Determine the [x, y] coordinate at the center of the cell enclosing the given text.  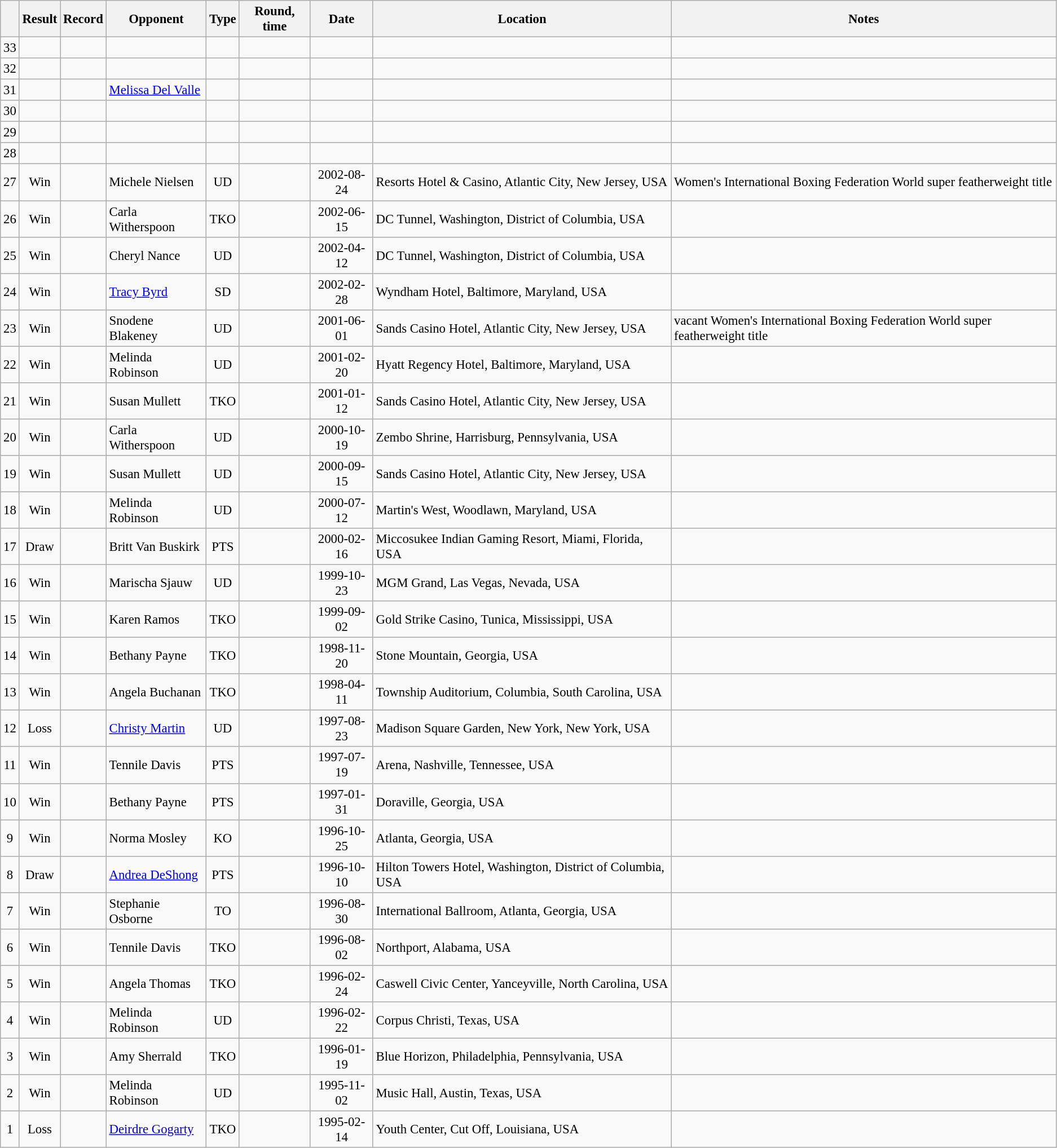
19 [10, 474]
Notes [864, 19]
1995-02-14 [342, 1130]
Hyatt Regency Hotel, Baltimore, Maryland, USA [522, 364]
Melissa Del Valle [156, 90]
13 [10, 692]
32 [10, 69]
Michele Nielsen [156, 183]
27 [10, 183]
33 [10, 48]
2002-06-15 [342, 219]
20 [10, 438]
9 [10, 838]
1997-01-31 [342, 802]
Angela Thomas [156, 983]
1996-10-25 [342, 838]
Gold Strike Casino, Tunica, Mississippi, USA [522, 619]
4 [10, 1021]
18 [10, 510]
2000-02-16 [342, 547]
Date [342, 19]
2001-01-12 [342, 401]
1997-07-19 [342, 766]
Corpus Christi, Texas, USA [522, 1021]
Blue Horizon, Philadelphia, Pennsylvania, USA [522, 1057]
24 [10, 292]
1996-08-30 [342, 911]
1999-10-23 [342, 583]
16 [10, 583]
23 [10, 328]
Resorts Hotel & Casino, Atlantic City, New Jersey, USA [522, 183]
Record [83, 19]
TO [223, 911]
3 [10, 1057]
29 [10, 133]
Northport, Alabama, USA [522, 947]
2001-06-01 [342, 328]
5 [10, 983]
vacant Women's International Boxing Federation World super featherweight title [864, 328]
Deirdre Gogarty [156, 1130]
2000-09-15 [342, 474]
1996-01-19 [342, 1057]
SD [223, 292]
11 [10, 766]
17 [10, 547]
1998-11-20 [342, 656]
10 [10, 802]
8 [10, 874]
Britt Van Buskirk [156, 547]
7 [10, 911]
2 [10, 1093]
Miccosukee Indian Gaming Resort, Miami, Florida, USA [522, 547]
Andrea DeShong [156, 874]
Location [522, 19]
2002-02-28 [342, 292]
22 [10, 364]
30 [10, 111]
1997-08-23 [342, 728]
Township Auditorium, Columbia, South Carolina, USA [522, 692]
2002-08-24 [342, 183]
Zembo Shrine, Harrisburg, Pennsylvania, USA [522, 438]
Christy Martin [156, 728]
1999-09-02 [342, 619]
Caswell Civic Center, Yanceyville, North Carolina, USA [522, 983]
Martin's West, Woodlawn, Maryland, USA [522, 510]
Round, time [275, 19]
Hilton Towers Hotel, Washington, District of Columbia, USA [522, 874]
1996-10-10 [342, 874]
Type [223, 19]
KO [223, 838]
1996-02-22 [342, 1021]
Opponent [156, 19]
Stephanie Osborne [156, 911]
2002-04-12 [342, 255]
21 [10, 401]
Marischa Sjauw [156, 583]
1998-04-11 [342, 692]
International Ballroom, Atlanta, Georgia, USA [522, 911]
Cheryl Nance [156, 255]
Arena, Nashville, Tennessee, USA [522, 766]
31 [10, 90]
Stone Mountain, Georgia, USA [522, 656]
1996-02-24 [342, 983]
Snodene Blakeney [156, 328]
Karen Ramos [156, 619]
Youth Center, Cut Off, Louisiana, USA [522, 1130]
Norma Mosley [156, 838]
Angela Buchanan [156, 692]
Atlanta, Georgia, USA [522, 838]
25 [10, 255]
Doraville, Georgia, USA [522, 802]
Madison Square Garden, New York, New York, USA [522, 728]
2001-02-20 [342, 364]
26 [10, 219]
2000-10-19 [342, 438]
14 [10, 656]
2000-07-12 [342, 510]
Result [39, 19]
12 [10, 728]
Wyndham Hotel, Baltimore, Maryland, USA [522, 292]
Tracy Byrd [156, 292]
MGM Grand, Las Vegas, Nevada, USA [522, 583]
15 [10, 619]
1996-08-02 [342, 947]
28 [10, 154]
Amy Sherrald [156, 1057]
1995-11-02 [342, 1093]
Women's International Boxing Federation World super featherweight title [864, 183]
1 [10, 1130]
Music Hall, Austin, Texas, USA [522, 1093]
6 [10, 947]
